Determine the [x, y] coordinate at the center of the cell enclosing the given text.  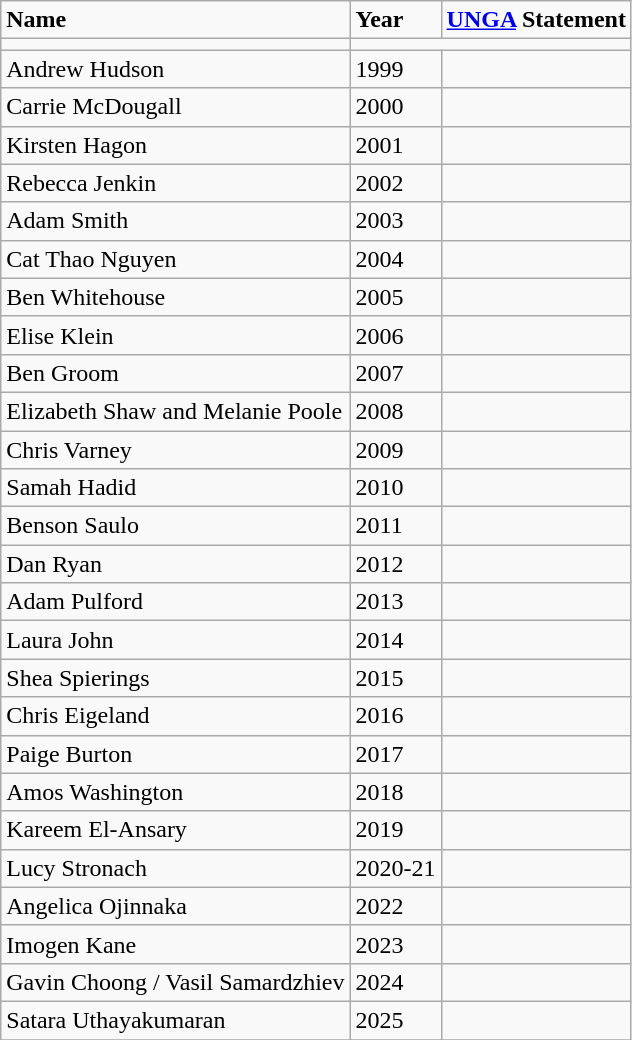
Ben Groom [176, 373]
2002 [396, 183]
Gavin Choong / Vasil Samardzhiev [176, 982]
2005 [396, 297]
2004 [396, 259]
2017 [396, 754]
2003 [396, 221]
Paige Burton [176, 754]
2008 [396, 411]
Dan Ryan [176, 564]
1999 [396, 69]
2013 [396, 602]
Lucy Stronach [176, 868]
Chris Eigeland [176, 716]
Chris Varney [176, 449]
2001 [396, 145]
Elizabeth Shaw and Melanie Poole [176, 411]
2019 [396, 830]
Satara Uthayakumaran [176, 1020]
Andrew Hudson [176, 69]
Laura John [176, 640]
Benson Saulo [176, 526]
2006 [396, 335]
2025 [396, 1020]
Samah Hadid [176, 488]
2016 [396, 716]
Amos Washington [176, 792]
Shea Spierings [176, 678]
2018 [396, 792]
2020-21 [396, 868]
2024 [396, 982]
Rebecca Jenkin [176, 183]
2022 [396, 906]
Cat Thao Nguyen [176, 259]
2012 [396, 564]
UNGA Statement [536, 20]
Elise Klein [176, 335]
Kareem El-Ansary [176, 830]
2023 [396, 944]
Year [396, 20]
2010 [396, 488]
2009 [396, 449]
Name [176, 20]
2011 [396, 526]
Ben Whitehouse [176, 297]
Imogen Kane [176, 944]
2015 [396, 678]
2000 [396, 107]
2007 [396, 373]
Adam Pulford [176, 602]
Angelica Ojinnaka [176, 906]
Carrie McDougall [176, 107]
Kirsten Hagon [176, 145]
Adam Smith [176, 221]
2014 [396, 640]
